Find where the given text appears and provide that cell's center as [X, Y] coordinate. 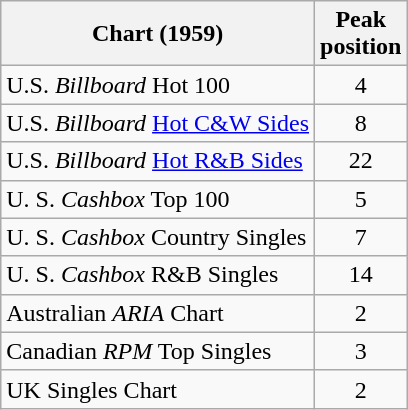
4 [361, 85]
U.S. Billboard Hot 100 [158, 85]
Australian ARIA Chart [158, 313]
5 [361, 199]
U. S. Cashbox R&B Singles [158, 275]
3 [361, 351]
Peakposition [361, 34]
U. S. Cashbox Top 100 [158, 199]
22 [361, 161]
UK Singles Chart [158, 389]
14 [361, 275]
7 [361, 237]
U.S. Billboard Hot R&B Sides [158, 161]
Chart (1959) [158, 34]
8 [361, 123]
U. S. Cashbox Country Singles [158, 237]
Canadian RPM Top Singles [158, 351]
U.S. Billboard Hot C&W Sides [158, 123]
